Output the (X, Y) coordinate of the center of the cell containing the given text.  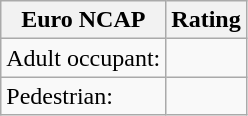
Pedestrian: (84, 96)
Rating (206, 20)
Euro NCAP (84, 20)
Adult occupant: (84, 58)
